Extract the [x, y] coordinate from the center of the cell holding the provided text.  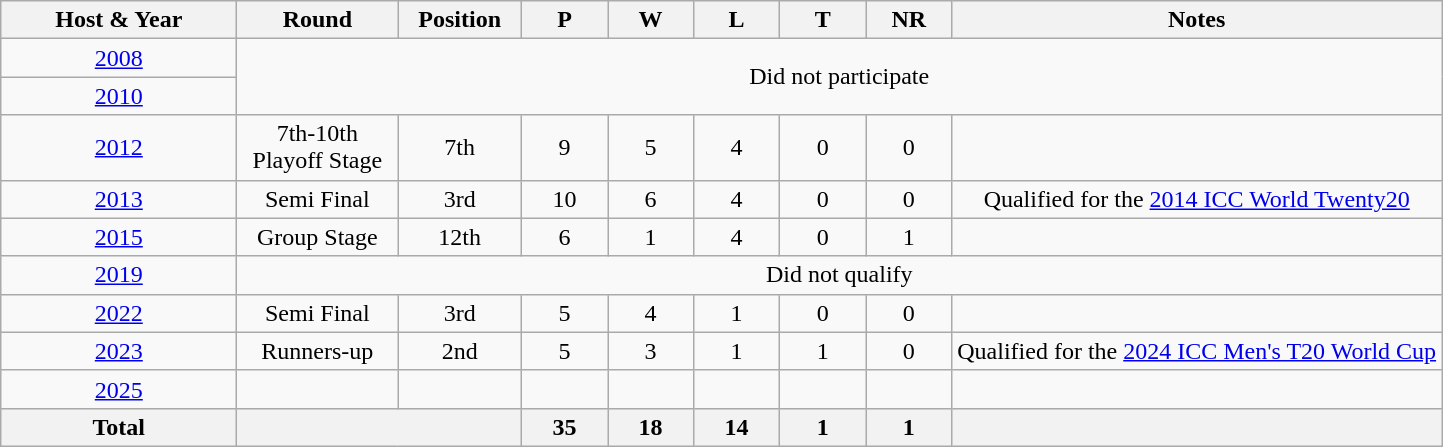
10 [564, 199]
3 [651, 351]
Notes [1197, 20]
2022 [119, 313]
2nd [460, 351]
Qualified for the 2014 ICC World Twenty20 [1197, 199]
Group Stage [318, 237]
T [823, 20]
Did not participate [840, 77]
7th [460, 148]
Qualified for the 2024 ICC Men's T20 World Cup [1197, 351]
P [564, 20]
2008 [119, 58]
Runners-up [318, 351]
35 [564, 427]
9 [564, 148]
Total [119, 427]
2012 [119, 148]
12th [460, 237]
2015 [119, 237]
2019 [119, 275]
Did not qualify [840, 275]
2010 [119, 96]
W [651, 20]
7th-10th Playoff Stage [318, 148]
Round [318, 20]
Position [460, 20]
14 [737, 427]
2025 [119, 389]
2023 [119, 351]
NR [909, 20]
L [737, 20]
18 [651, 427]
2013 [119, 199]
Host & Year [119, 20]
